Extract the (x, y) coordinate from the center of the cell holding the provided text.  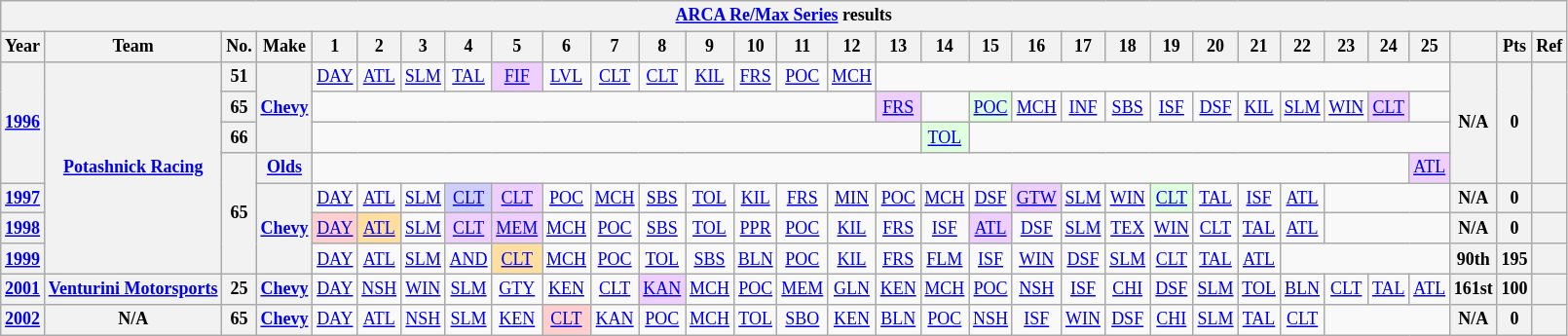
4 (468, 47)
14 (945, 47)
FIF (517, 76)
1998 (23, 228)
No. (240, 47)
MIN (852, 199)
TEX (1128, 228)
2 (380, 47)
Year (23, 47)
22 (1302, 47)
66 (240, 136)
Team (132, 47)
Ref (1549, 47)
GTY (517, 288)
ARCA Re/Max Series results (784, 16)
51 (240, 76)
10 (756, 47)
13 (898, 47)
21 (1258, 47)
16 (1036, 47)
19 (1171, 47)
FLM (945, 259)
195 (1514, 259)
7 (615, 47)
100 (1514, 288)
9 (710, 47)
5 (517, 47)
18 (1128, 47)
Potashnick Racing (132, 168)
1 (335, 47)
GTW (1036, 199)
1997 (23, 199)
2001 (23, 288)
20 (1215, 47)
17 (1083, 47)
90th (1473, 259)
12 (852, 47)
15 (991, 47)
1996 (23, 123)
Olds (284, 168)
Pts (1514, 47)
161st (1473, 288)
Venturini Motorsports (132, 288)
24 (1389, 47)
11 (803, 47)
8 (662, 47)
PPR (756, 228)
GLN (852, 288)
SBO (803, 319)
6 (567, 47)
1999 (23, 259)
AND (468, 259)
INF (1083, 107)
Make (284, 47)
3 (424, 47)
2002 (23, 319)
LVL (567, 76)
23 (1346, 47)
